Search for the cell housing the specified text and yield its (x, y) center coordinate. 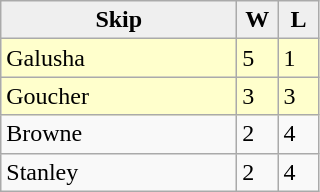
Galusha (119, 58)
1 (298, 58)
Skip (119, 20)
Browne (119, 134)
5 (258, 58)
L (298, 20)
Stanley (119, 172)
Goucher (119, 96)
W (258, 20)
